For the text-containing cell, return its midpoint in [x, y] coordinate format. 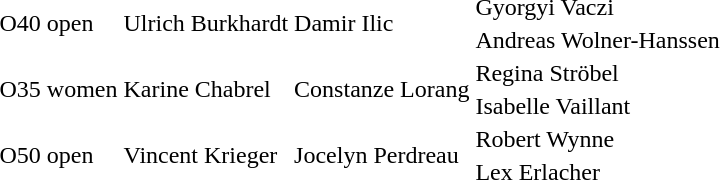
Constanze Lorang [382, 90]
Karine Chabrel [206, 90]
